Pinpoint the cell where the given text exists, returning its (X, Y) midpoint coordinate. 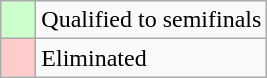
Qualified to semifinals (152, 20)
Eliminated (152, 58)
